Detect which cell encompasses the target text, then output its (x, y) center coordinate. 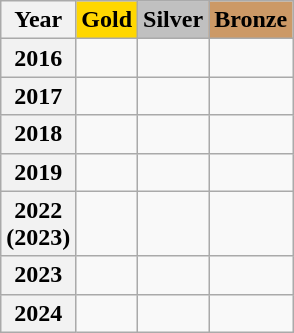
Gold (107, 20)
2023 (38, 275)
Silver (174, 20)
Bronze (251, 20)
2017 (38, 96)
2016 (38, 58)
2018 (38, 134)
2019 (38, 172)
2022(2023) (38, 224)
2024 (38, 313)
Year (38, 20)
